Pinpoint the cell where the given text exists, returning its (X, Y) midpoint coordinate. 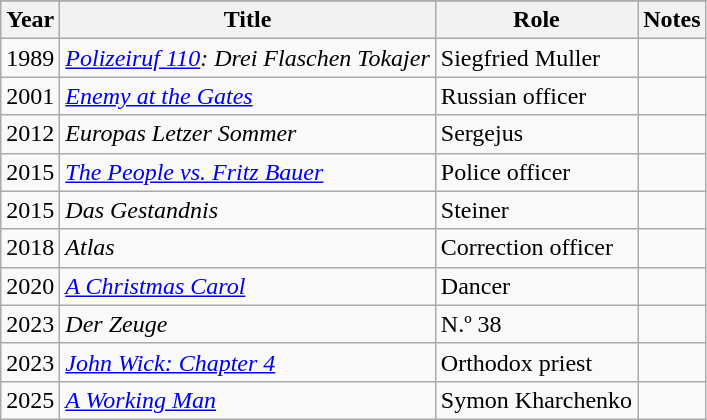
Polizeiruf 110: Drei Flaschen Tokajer (248, 58)
The People vs. Fritz Bauer (248, 172)
2020 (30, 286)
2001 (30, 96)
Dancer (536, 286)
N.º 38 (536, 324)
Siegfried Muller (536, 58)
2025 (30, 400)
Enemy at the Gates (248, 96)
2018 (30, 248)
John Wick: Chapter 4 (248, 362)
Das Gestandnis (248, 210)
Orthodox priest (536, 362)
Role (536, 20)
Police officer (536, 172)
A Working Man (248, 400)
Steiner (536, 210)
2012 (30, 134)
Correction officer (536, 248)
Der Zeuge (248, 324)
Title (248, 20)
Atlas (248, 248)
Sergejus (536, 134)
Russian officer (536, 96)
Symon Kharchenko (536, 400)
Notes (672, 20)
Year (30, 20)
A Christmas Carol (248, 286)
Europas Letzer Sommer (248, 134)
1989 (30, 58)
